Locate the cell with the specified text and output its (X, Y) center coordinate. 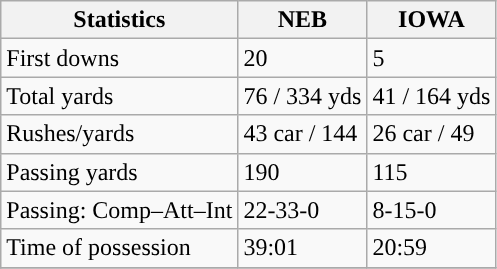
IOWA (432, 20)
190 (302, 172)
26 car / 49 (432, 134)
41 / 164 yds (432, 96)
Time of possession (120, 248)
76 / 334 yds (302, 96)
22-33-0 (302, 210)
20:59 (432, 248)
43 car / 144 (302, 134)
Passing: Comp–Att–Int (120, 210)
NEB (302, 20)
5 (432, 58)
20 (302, 58)
First downs (120, 58)
Rushes/yards (120, 134)
Passing yards (120, 172)
Total yards (120, 96)
8-15-0 (432, 210)
115 (432, 172)
39:01 (302, 248)
Statistics (120, 20)
